Identify which cell holds the provided text, then report its [x, y] central coordinate. 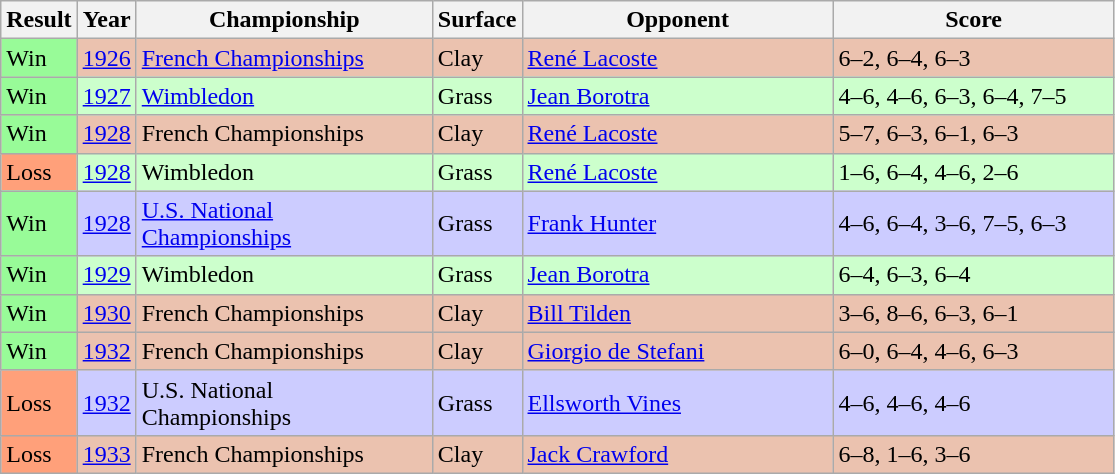
1926 [106, 58]
3–6, 8–6, 6–3, 6–1 [974, 313]
4–6, 4–6, 4–6 [974, 402]
4–6, 4–6, 6–3, 6–4, 7–5 [974, 96]
6–0, 6–4, 4–6, 6–3 [974, 351]
Ellsworth Vines [678, 402]
Frank Hunter [678, 224]
Score [974, 20]
Result [39, 20]
5–7, 6–3, 6–1, 6–3 [974, 134]
Bill Tilden [678, 313]
6–4, 6–3, 6–4 [974, 275]
Giorgio de Stefani [678, 351]
Championship [284, 20]
Surface [477, 20]
6–8, 1–6, 3–6 [974, 454]
Jack Crawford [678, 454]
1930 [106, 313]
1–6, 6–4, 4–6, 2–6 [974, 172]
1929 [106, 275]
1927 [106, 96]
Year [106, 20]
6–2, 6–4, 6–3 [974, 58]
1933 [106, 454]
Opponent [678, 20]
4–6, 6–4, 3–6, 7–5, 6–3 [974, 224]
